Capture the cell that displays the provided text and extract its [X, Y] central coordinate. 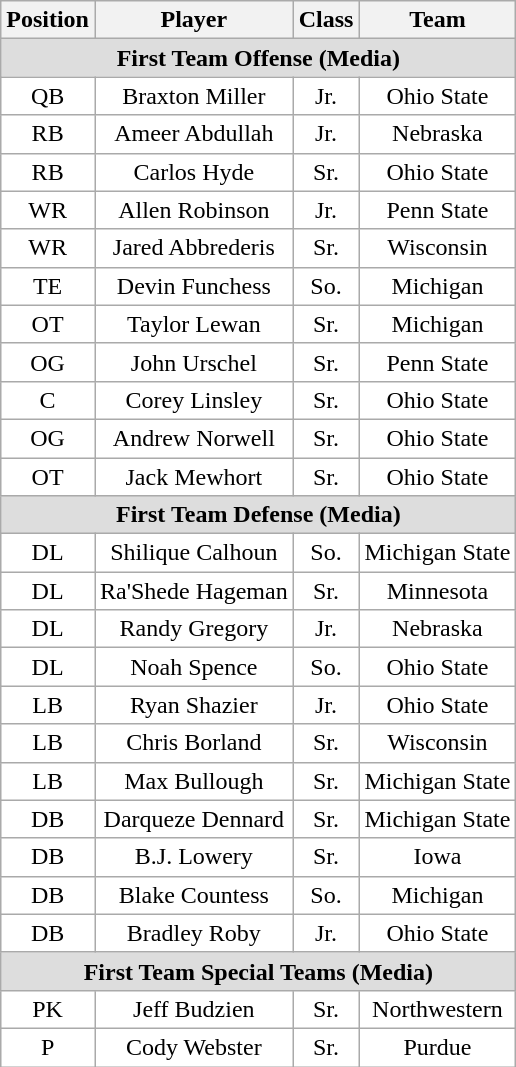
Bradley Roby [194, 933]
Cody Webster [194, 1047]
First Team Defense (Media) [258, 515]
Team [438, 20]
PK [48, 1009]
Northwestern [438, 1009]
C [48, 400]
Chris Borland [194, 743]
Ryan Shazier [194, 705]
Carlos Hyde [194, 172]
Max Bullough [194, 781]
Iowa [438, 857]
Jeff Budzien [194, 1009]
First Team Special Teams (Media) [258, 971]
Minnesota [438, 591]
Randy Gregory [194, 629]
Andrew Norwell [194, 438]
Player [194, 20]
Braxton Miller [194, 96]
Noah Spence [194, 667]
Ameer Abdullah [194, 134]
Class [326, 20]
Corey Linsley [194, 400]
Jared Abbrederis [194, 248]
Ra'Shede Hageman [194, 591]
Position [48, 20]
Taylor Lewan [194, 324]
Darqueze Dennard [194, 819]
P [48, 1047]
Blake Countess [194, 895]
John Urschel [194, 362]
B.J. Lowery [194, 857]
Purdue [438, 1047]
TE [48, 286]
Jack Mewhort [194, 477]
Shilique Calhoun [194, 553]
Devin Funchess [194, 286]
Allen Robinson [194, 210]
QB [48, 96]
First Team Offense (Media) [258, 58]
